Return the (x, y) coordinate for the center point of the cell that contains the specified text.  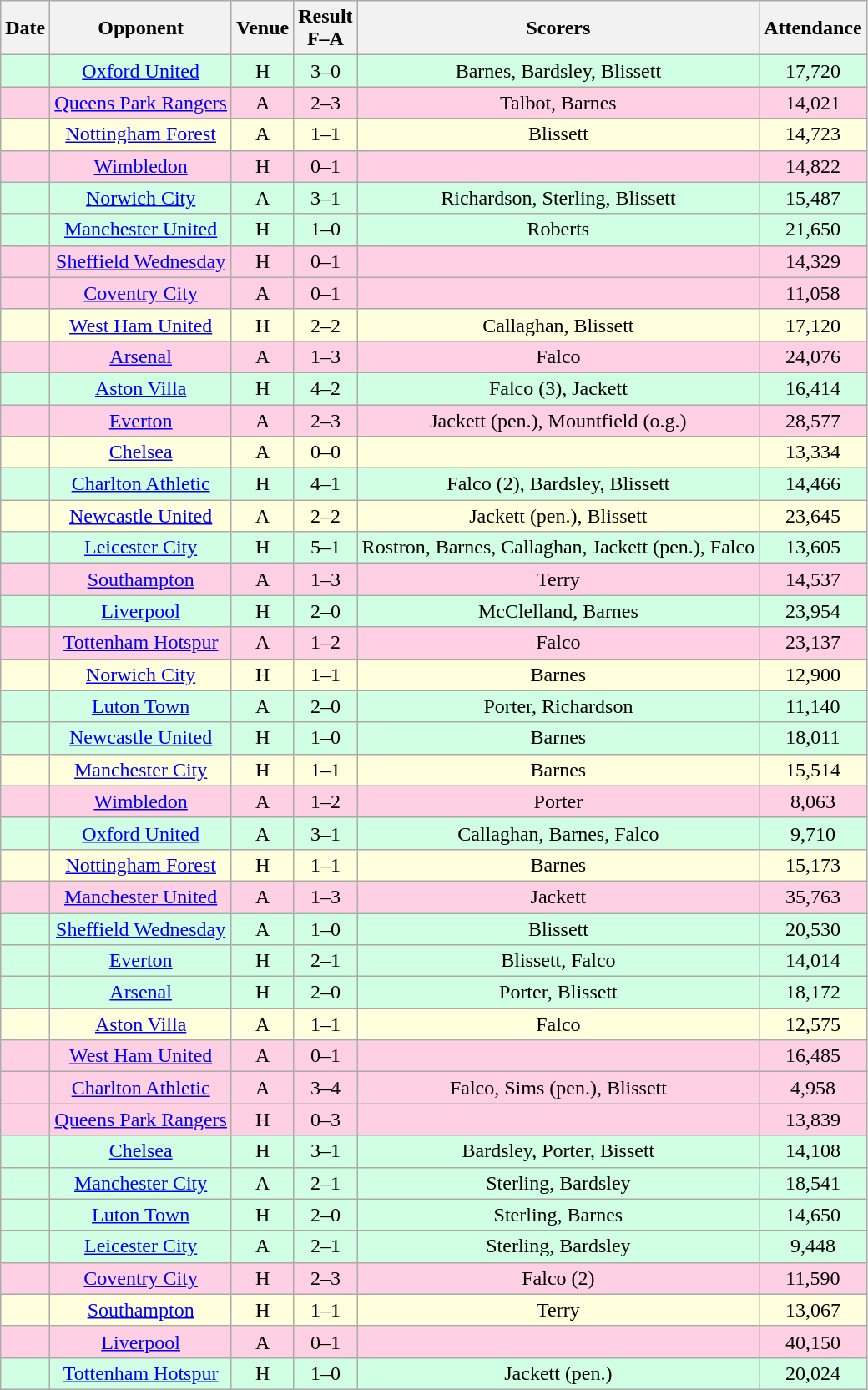
40,150 (813, 1342)
Venue (262, 28)
Porter (558, 801)
13,605 (813, 548)
Falco (2) (558, 1278)
Falco, Sims (pen.), Blissett (558, 1088)
Jackett (pen.) (558, 1373)
14,329 (813, 261)
9,710 (813, 833)
9,448 (813, 1246)
Jackett (558, 897)
20,024 (813, 1373)
23,137 (813, 643)
14,650 (813, 1215)
13,839 (813, 1120)
15,173 (813, 865)
4–1 (325, 484)
13,067 (813, 1310)
Falco (3), Jackett (558, 388)
Sterling, Barnes (558, 1215)
28,577 (813, 420)
12,575 (813, 1024)
0–0 (325, 452)
16,414 (813, 388)
4,958 (813, 1088)
Barnes, Bardsley, Blissett (558, 71)
Falco (2), Bardsley, Blissett (558, 484)
Callaghan, Barnes, Falco (558, 833)
14,466 (813, 484)
14,537 (813, 579)
11,058 (813, 293)
17,120 (813, 325)
8,063 (813, 801)
4–2 (325, 388)
Callaghan, Blissett (558, 325)
35,763 (813, 897)
24,076 (813, 356)
3–0 (325, 71)
14,822 (813, 166)
Jackett (pen.), Mountfield (o.g.) (558, 420)
Bardsley, Porter, Bissett (558, 1151)
McClelland, Barnes (558, 611)
17,720 (813, 71)
18,172 (813, 993)
Blissett, Falco (558, 961)
13,334 (813, 452)
18,541 (813, 1183)
23,954 (813, 611)
Date (25, 28)
Porter, Blissett (558, 993)
Richardson, Sterling, Blissett (558, 198)
11,590 (813, 1278)
Porter, Richardson (558, 706)
3–4 (325, 1088)
23,645 (813, 516)
20,530 (813, 929)
Scorers (558, 28)
12,900 (813, 675)
18,011 (813, 738)
Jackett (pen.), Blissett (558, 516)
14,014 (813, 961)
Opponent (141, 28)
Talbot, Barnes (558, 103)
0–3 (325, 1120)
15,487 (813, 198)
15,514 (813, 770)
14,108 (813, 1151)
16,485 (813, 1056)
14,021 (813, 103)
Attendance (813, 28)
14,723 (813, 134)
21,650 (813, 230)
Roberts (558, 230)
ResultF–A (325, 28)
11,140 (813, 706)
5–1 (325, 548)
Rostron, Barnes, Callaghan, Jackett (pen.), Falco (558, 548)
